Locate the cell with the specified text and output its (X, Y) center coordinate. 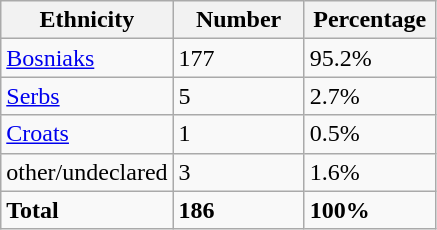
1.6% (370, 172)
Number (238, 20)
186 (238, 210)
100% (370, 210)
Croats (87, 134)
Total (87, 210)
Ethnicity (87, 20)
3 (238, 172)
Bosniaks (87, 58)
other/undeclared (87, 172)
2.7% (370, 96)
177 (238, 58)
Percentage (370, 20)
0.5% (370, 134)
95.2% (370, 58)
5 (238, 96)
1 (238, 134)
Serbs (87, 96)
